Identify which cell holds the provided text, then report its (x, y) central coordinate. 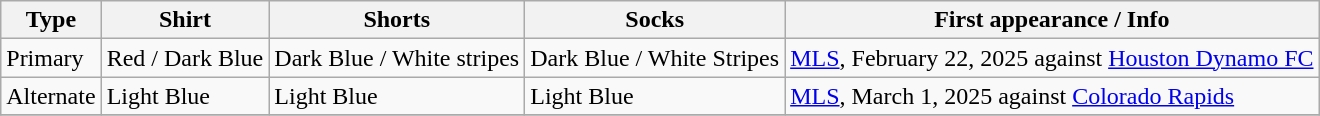
Dark Blue / White Stripes (655, 58)
MLS, March 1, 2025 against Colorado Rapids (1052, 96)
Shirt (185, 20)
Shorts (397, 20)
Red / Dark Blue (185, 58)
First appearance / Info (1052, 20)
Socks (655, 20)
MLS, February 22, 2025 against Houston Dynamo FC (1052, 58)
Type (51, 20)
Dark Blue / White stripes (397, 58)
Alternate (51, 96)
Primary (51, 58)
